Return the (X, Y) coordinate for the center point of the cell that contains the specified text.  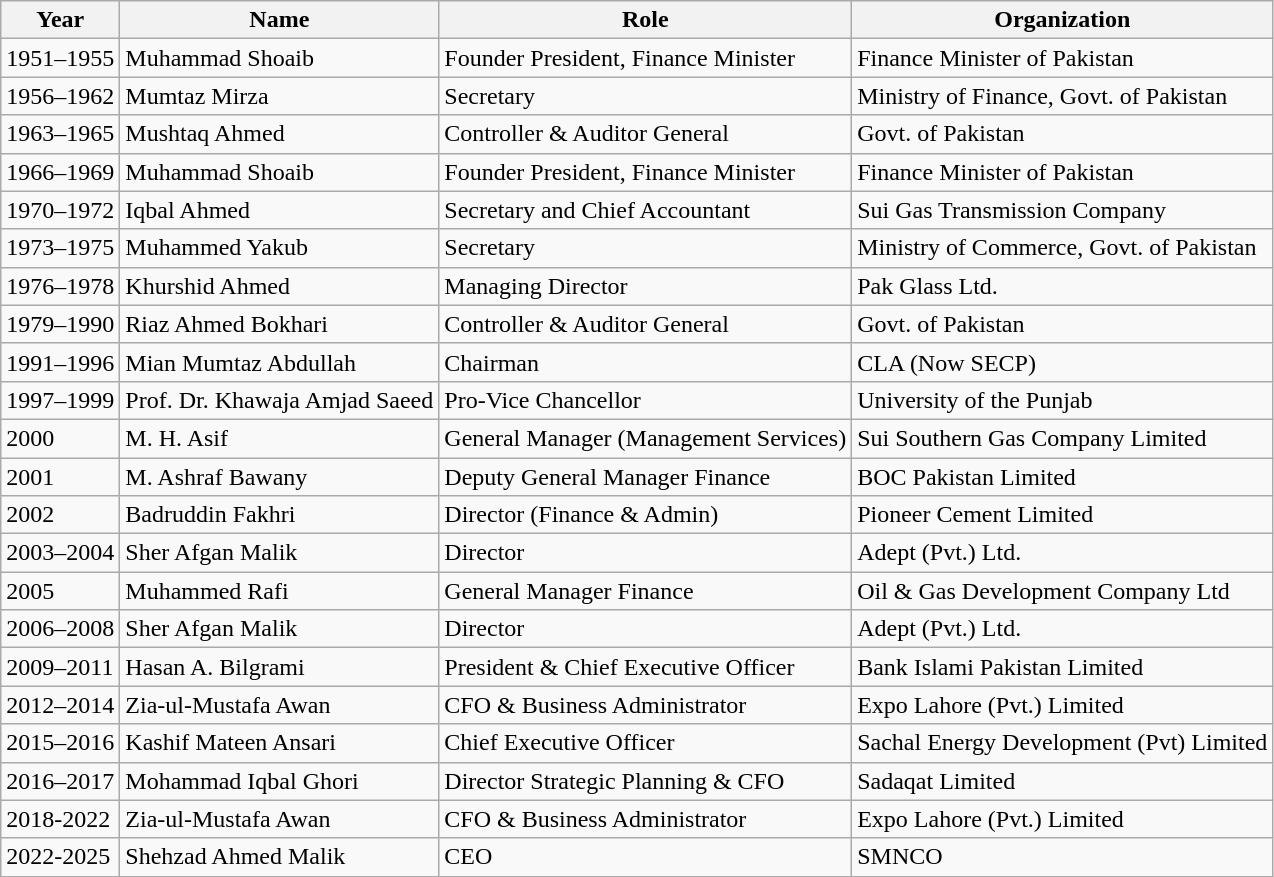
Khurshid Ahmed (280, 286)
General Manager Finance (646, 591)
1976–1978 (60, 286)
Role (646, 20)
1979–1990 (60, 324)
1991–1996 (60, 362)
Muhammed Yakub (280, 248)
Mumtaz Mirza (280, 96)
Sadaqat Limited (1062, 781)
Director (Finance & Admin) (646, 515)
Organization (1062, 20)
Oil & Gas Development Company Ltd (1062, 591)
Chief Executive Officer (646, 743)
Deputy General Manager Finance (646, 477)
Muhammed Rafi (280, 591)
2003–2004 (60, 553)
Ministry of Commerce, Govt. of Pakistan (1062, 248)
Pak Glass Ltd. (1062, 286)
Badruddin Fakhri (280, 515)
1951–1955 (60, 58)
Iqbal Ahmed (280, 210)
2000 (60, 438)
President & Chief Executive Officer (646, 667)
Pro-Vice Chancellor (646, 400)
Mushtaq Ahmed (280, 134)
Name (280, 20)
University of the Punjab (1062, 400)
Bank Islami Pakistan Limited (1062, 667)
2015–2016 (60, 743)
2022-2025 (60, 857)
BOC Pakistan Limited (1062, 477)
2012–2014 (60, 705)
Mian Mumtaz Abdullah (280, 362)
2009–2011 (60, 667)
Managing Director (646, 286)
Director Strategic Planning & CFO (646, 781)
Riaz Ahmed Bokhari (280, 324)
2005 (60, 591)
General Manager (Management Services) (646, 438)
Prof. Dr. Khawaja Amjad Saeed (280, 400)
SMNCO (1062, 857)
Ministry of Finance, Govt. of Pakistan (1062, 96)
Sui Gas Transmission Company (1062, 210)
Year (60, 20)
2002 (60, 515)
Kashif Mateen Ansari (280, 743)
Shehzad Ahmed Malik (280, 857)
Sui Southern Gas Company Limited (1062, 438)
Pioneer Cement Limited (1062, 515)
2006–2008 (60, 629)
Mohammad Iqbal Ghori (280, 781)
CLA (Now SECP) (1062, 362)
1970–1972 (60, 210)
1963–1965 (60, 134)
Hasan A. Bilgrami (280, 667)
1966–1969 (60, 172)
M. H. Asif (280, 438)
2018-2022 (60, 819)
1997–1999 (60, 400)
Sachal Energy Development (Pvt) Limited (1062, 743)
CEO (646, 857)
Chairman (646, 362)
1973–1975 (60, 248)
1956–1962 (60, 96)
2016–2017 (60, 781)
Secretary and Chief Accountant (646, 210)
M. Ashraf Bawany (280, 477)
2001 (60, 477)
